Capture the cell that displays the provided text and extract its [x, y] central coordinate. 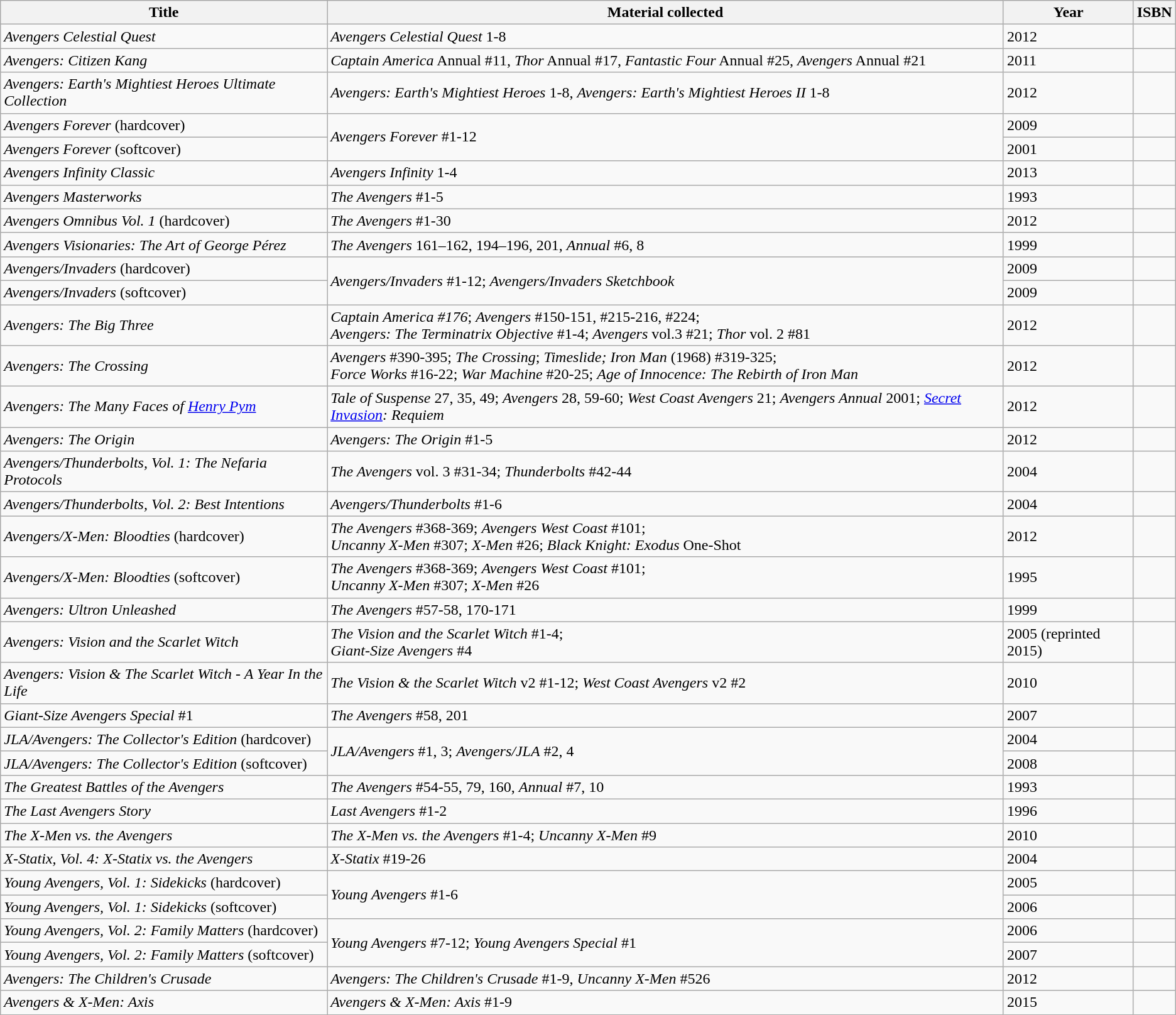
Avengers: The Crossing [164, 366]
JLA/Avengers: The Collector's Edition (hardcover) [164, 739]
Avengers: The Children's Crusade #1-9, Uncanny X-Men #526 [666, 979]
The Avengers vol. 3 #31-34; Thunderbolts #42-44 [666, 471]
The Avengers #368-369; Avengers West Coast #101; Uncanny X-Men #307; X-Men #26 [666, 577]
Avengers Forever (hardcover) [164, 125]
ISBN [1155, 13]
Tale of Suspense 27, 35, 49; Avengers 28, 59-60; West Coast Avengers 21; Avengers Annual 2001; Secret Invasion: Requiem [666, 407]
The Avengers #368-369; Avengers West Coast #101; Uncanny X-Men #307; X-Men #26; Black Knight: Exodus One-Shot [666, 537]
The Vision & the Scarlet Witch v2 #1-12; West Coast Avengers v2 #2 [666, 683]
Avengers: The Children's Crusade [164, 979]
Avengers: Vision & The Scarlet Witch - A Year In the Life [164, 683]
Captain America Annual #11, Thor Annual #17, Fantastic Four Annual #25, Avengers Annual #21 [666, 60]
Avengers: Earth's Mightiest Heroes Ultimate Collection [164, 93]
The Avengers #57-58, 170-171 [666, 610]
JLA/Avengers #1, 3; Avengers/JLA #2, 4 [666, 751]
Avengers: Earth's Mightiest Heroes 1-8, Avengers: Earth's Mightiest Heroes II 1-8 [666, 93]
The Vision and the Scarlet Witch #1-4; Giant-Size Avengers #4 [666, 642]
Avengers/X-Men: Bloodties (softcover) [164, 577]
Avengers Omnibus Vol. 1 (hardcover) [164, 221]
Title [164, 13]
Avengers: The Origin [164, 439]
Young Avengers, Vol. 2: Family Matters (hardcover) [164, 931]
2013 [1068, 173]
Avengers: Ultron Unleashed [164, 610]
2005 [1068, 883]
The Last Avengers Story [164, 811]
2001 [1068, 149]
The Greatest Battles of the Avengers [164, 787]
Young Avengers, Vol. 2: Family Matters (softcover) [164, 955]
The X-Men vs. the Avengers [164, 835]
Avengers: The Origin #1-5 [666, 439]
Avengers Infinity 1-4 [666, 173]
Avengers Masterworks [164, 197]
Avengers: Vision and the Scarlet Witch [164, 642]
Avengers Infinity Classic [164, 173]
Young Avengers #7-12; Young Avengers Special #1 [666, 943]
Avengers & X-Men: Axis [164, 1002]
The Avengers 161–162, 194–196, 201, Annual #6, 8 [666, 244]
Avengers: The Big Three [164, 324]
Avengers/Thunderbolts, Vol. 2: Best Intentions [164, 504]
1995 [1068, 577]
The Avengers #54-55, 79, 160, Annual #7, 10 [666, 787]
Avengers/Invaders (hardcover) [164, 268]
Avengers & X-Men: Axis #1-9 [666, 1002]
Last Avengers #1-2 [666, 811]
The Avengers #1-5 [666, 197]
X-Statix, Vol. 4: X-Statix vs. the Avengers [164, 859]
2011 [1068, 60]
Giant-Size Avengers Special #1 [164, 715]
Year [1068, 13]
Avengers: Citizen Kang [164, 60]
Avengers/Thunderbolts, Vol. 1: The Nefaria Protocols [164, 471]
Young Avengers, Vol. 1: Sidekicks (hardcover) [164, 883]
JLA/Avengers: The Collector's Edition (softcover) [164, 763]
Avengers Visionaries: The Art of George Pérez [164, 244]
The X-Men vs. the Avengers #1-4; Uncanny X-Men #9 [666, 835]
Young Avengers #1-6 [666, 895]
1996 [1068, 811]
Avengers Celestial Quest 1-8 [666, 36]
The Avengers #1-30 [666, 221]
2005 (reprinted 2015) [1068, 642]
The Avengers #58, 201 [666, 715]
Captain America #176; Avengers #150-151, #215-216, #224; Avengers: The Terminatrix Objective #1-4; Avengers vol.3 #21; Thor vol. 2 #81 [666, 324]
2008 [1068, 763]
Avengers: The Many Faces of Henry Pym [164, 407]
Avengers/X-Men: Bloodties (hardcover) [164, 537]
Avengers Forever #1-12 [666, 137]
Avengers Forever (softcover) [164, 149]
Avengers/Invaders (softcover) [164, 292]
2015 [1068, 1002]
Material collected [666, 13]
Avengers/Thunderbolts #1-6 [666, 504]
Young Avengers, Vol. 1: Sidekicks (softcover) [164, 907]
Avengers Celestial Quest [164, 36]
X-Statix #19-26 [666, 859]
Avengers/Invaders #1-12; Avengers/Invaders Sketchbook [666, 280]
